Return the (X, Y) coordinate for the center point of the cell that contains the specified text.  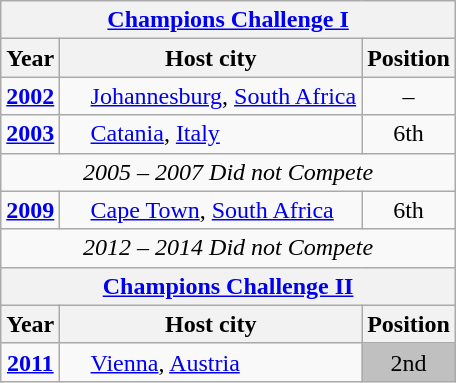
Champions Challenge II (228, 286)
Vienna, Austria (211, 362)
Johannesburg, South Africa (211, 96)
Champions Challenge I (228, 20)
2nd (409, 362)
2005 – 2007 Did not Compete (228, 172)
Cape Town, South Africa (211, 210)
2003 (30, 134)
2002 (30, 96)
2012 – 2014 Did not Compete (228, 248)
2011 (30, 362)
Catania, Italy (211, 134)
2009 (30, 210)
– (409, 96)
